Pinpoint the cell where the given text exists, returning its [x, y] midpoint coordinate. 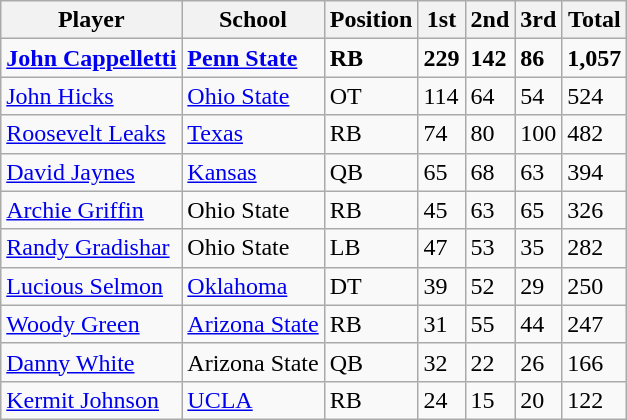
20 [538, 400]
45 [442, 210]
Player [92, 20]
1,057 [594, 58]
Roosevelt Leaks [92, 134]
44 [538, 324]
524 [594, 96]
School [253, 20]
74 [442, 134]
68 [490, 172]
John Cappelletti [92, 58]
Archie Griffin [92, 210]
166 [594, 362]
Danny White [92, 362]
229 [442, 58]
Lucious Selmon [92, 286]
39 [442, 286]
282 [594, 248]
52 [490, 286]
Oklahoma [253, 286]
15 [490, 400]
32 [442, 362]
UCLA [253, 400]
Randy Gradishar [92, 248]
22 [490, 362]
26 [538, 362]
29 [538, 286]
Kansas [253, 172]
DT [371, 286]
Position [371, 20]
Woody Green [92, 324]
47 [442, 248]
Total [594, 20]
482 [594, 134]
Penn State [253, 58]
100 [538, 134]
64 [490, 96]
247 [594, 324]
24 [442, 400]
80 [490, 134]
OT [371, 96]
55 [490, 324]
3rd [538, 20]
250 [594, 286]
35 [538, 248]
Kermit Johnson [92, 400]
31 [442, 324]
142 [490, 58]
326 [594, 210]
David Jaynes [92, 172]
394 [594, 172]
LB [371, 248]
86 [538, 58]
53 [490, 248]
54 [538, 96]
Texas [253, 134]
John Hicks [92, 96]
1st [442, 20]
2nd [490, 20]
122 [594, 400]
114 [442, 96]
